Scan for the cell matching the given text and deliver its [X, Y] coordinate at center. 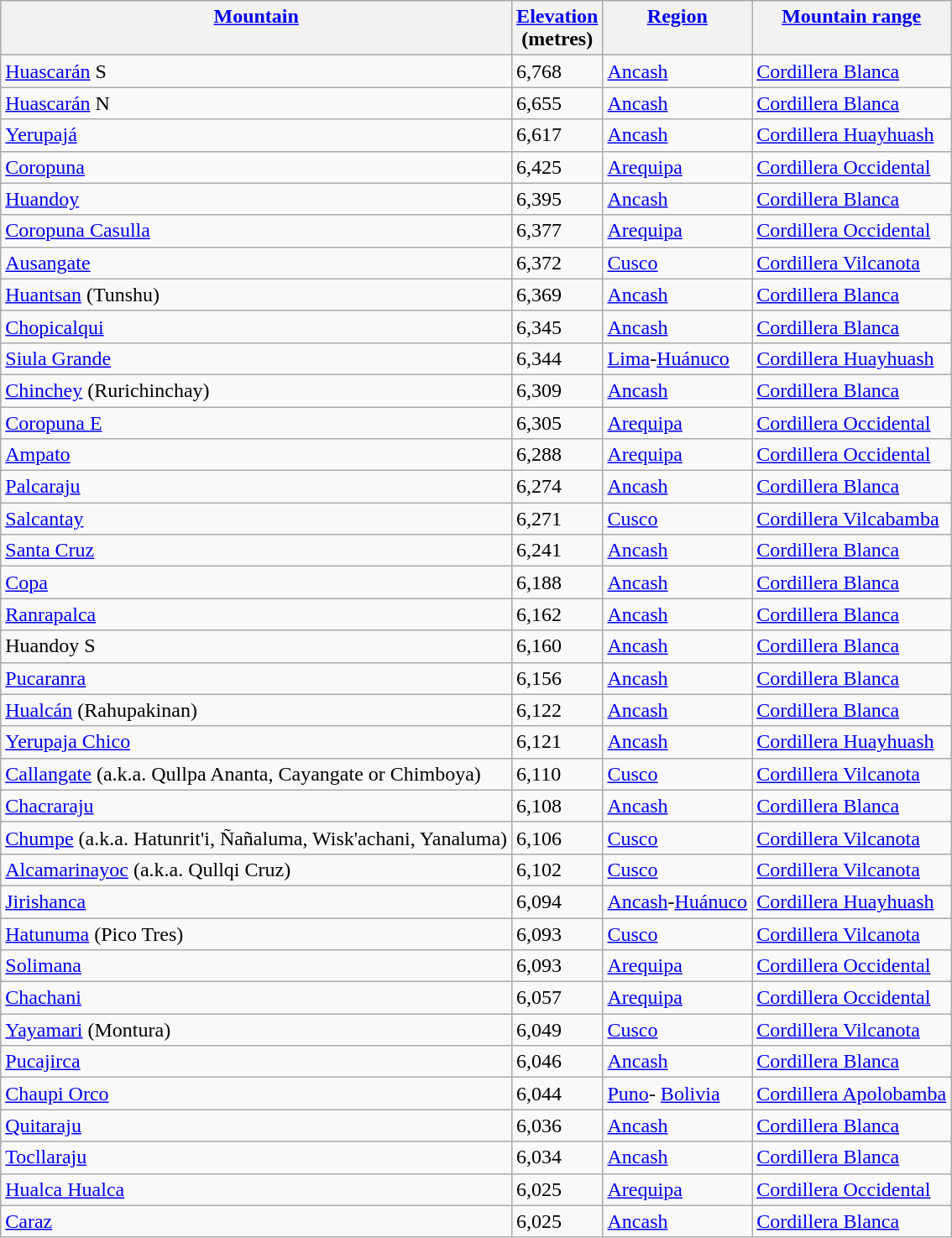
6,271 [557, 519]
Quitaraju [257, 1126]
Jirishanca [257, 901]
Hualca Hualca [257, 1189]
6,036 [557, 1126]
Huascarán S [257, 71]
Mountain [257, 29]
Chopicalqui [257, 326]
Santa Cruz [257, 551]
Caraz [257, 1221]
6,121 [557, 742]
Hualcán (Rahupakinan) [257, 710]
6,768 [557, 71]
6,377 [557, 231]
Cordillera Apolobamba [851, 1094]
6,049 [557, 1030]
6,046 [557, 1062]
Mountain range [851, 29]
6,241 [557, 551]
Salcantay [257, 519]
Lima-Huánuco [677, 358]
6,110 [557, 774]
Pucaranra [257, 678]
Copa [257, 582]
Coropuna Casulla [257, 231]
Chinchey (Rurichinchay) [257, 390]
Chumpe (a.k.a. Hatunrit'i, Ñañaluma, Wisk'achani, Yanaluma) [257, 838]
6,617 [557, 135]
Huascarán N [257, 103]
6,102 [557, 870]
Callangate (a.k.a. Qullpa Ananta, Cayangate or Chimboya) [257, 774]
6,369 [557, 295]
6,108 [557, 806]
6,425 [557, 167]
Elevation(metres) [557, 29]
6,044 [557, 1094]
Region [677, 29]
Coropuna [257, 167]
6,057 [557, 998]
Solimana [257, 966]
Puno- Bolivia [677, 1094]
6,156 [557, 678]
Alcamarinayoc (a.k.a. Qullqi Cruz) [257, 870]
Chacraraju [257, 806]
6,345 [557, 326]
Chaupi Orco [257, 1094]
6,034 [557, 1157]
Huandoy S [257, 646]
6,162 [557, 614]
Ausangate [257, 263]
6,274 [557, 487]
Coropuna E [257, 422]
6,395 [557, 199]
Yayamari (Montura) [257, 1030]
Palcaraju [257, 487]
Huantsan (Tunshu) [257, 295]
Siula Grande [257, 358]
6,372 [557, 263]
Yerupaja Chico [257, 742]
6,344 [557, 358]
Ranrapalca [257, 614]
6,288 [557, 455]
Cordillera Vilcabamba [851, 519]
Huandoy [257, 199]
6,305 [557, 422]
6,655 [557, 103]
Pucajirca [257, 1062]
6,160 [557, 646]
Chachani [257, 998]
6,094 [557, 901]
6,106 [557, 838]
Hatunuma (Pico Tres) [257, 934]
6,122 [557, 710]
Ampato [257, 455]
6,188 [557, 582]
Ancash-Huánuco [677, 901]
Tocllaraju [257, 1157]
6,309 [557, 390]
Yerupajá [257, 135]
